For the text-containing cell, return its midpoint in (x, y) coordinate format. 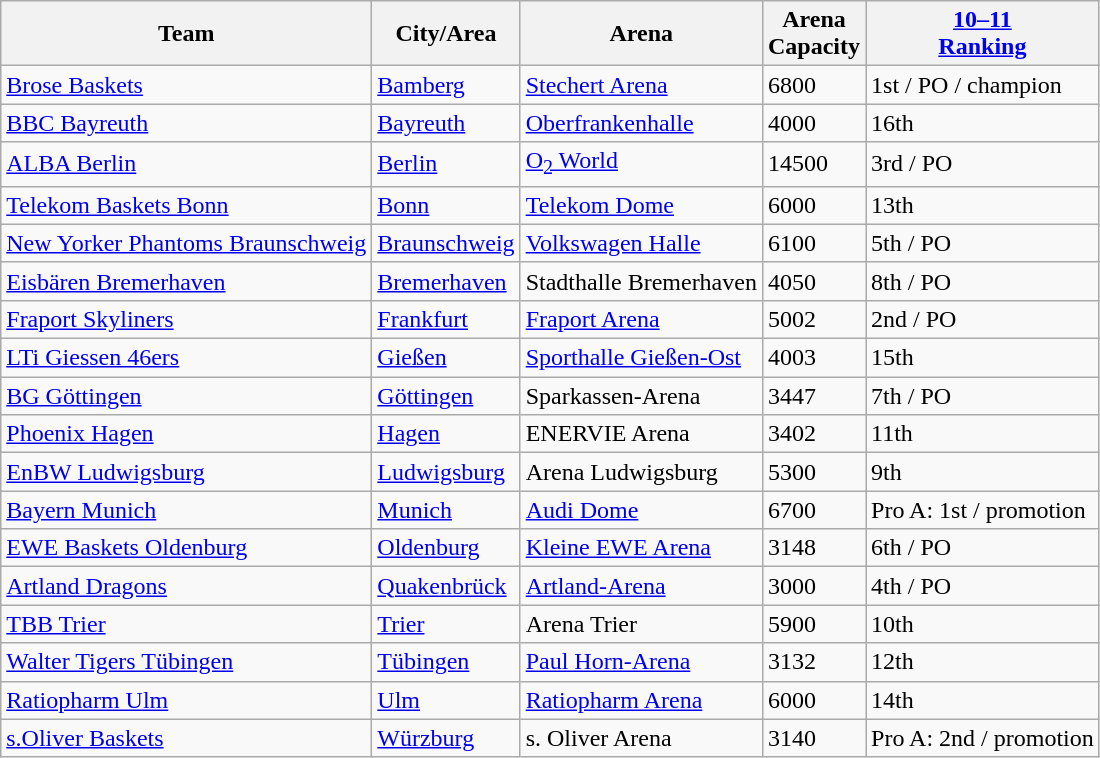
Arena Ludwigsburg (641, 472)
14th (983, 700)
Pro A: 1st / promotion (983, 510)
Brose Baskets (186, 85)
Gießen (446, 358)
5900 (814, 624)
Artland-Arena (641, 586)
Team (186, 34)
6800 (814, 85)
Quakenbrück (446, 586)
Sparkassen-Arena (641, 396)
2nd / PO (983, 319)
8th / PO (983, 281)
Frankfurt (446, 319)
Kleine EWE Arena (641, 548)
Bayern Munich (186, 510)
Bamberg (446, 85)
Arena (641, 34)
ENERVIE Arena (641, 434)
9th (983, 472)
BG Göttingen (186, 396)
1st / PO / champion (983, 85)
Telekom Dome (641, 205)
TBB Trier (186, 624)
s.Oliver Baskets (186, 738)
Göttingen (446, 396)
Hagen (446, 434)
Braunschweig (446, 243)
12th (983, 662)
Bonn (446, 205)
Paul Horn-Arena (641, 662)
Bremerhaven (446, 281)
6th / PO (983, 548)
Audi Dome (641, 510)
Bayreuth (446, 123)
3148 (814, 548)
Fraport Skyliners (186, 319)
s. Oliver Arena (641, 738)
4000 (814, 123)
Phoenix Hagen (186, 434)
5th / PO (983, 243)
Artland Dragons (186, 586)
Sporthalle Gießen-Ost (641, 358)
3rd / PO (983, 164)
Tübingen (446, 662)
City/Area (446, 34)
Stadthalle Bremerhaven (641, 281)
14500 (814, 164)
10–11 Ranking (983, 34)
Oldenburg (446, 548)
Fraport Arena (641, 319)
3132 (814, 662)
LTi Giessen 46ers (186, 358)
ALBA Berlin (186, 164)
4003 (814, 358)
Telekom Baskets Bonn (186, 205)
Pro A: 2nd / promotion (983, 738)
New Yorker Phantoms Braunschweig (186, 243)
Ulm (446, 700)
7th / PO (983, 396)
Berlin (446, 164)
3402 (814, 434)
3447 (814, 396)
EWE Baskets Oldenburg (186, 548)
6700 (814, 510)
Ratiopharm Ulm (186, 700)
EnBW Ludwigsburg (186, 472)
6100 (814, 243)
Volkswagen Halle (641, 243)
4th / PO (983, 586)
Eisbären Bremerhaven (186, 281)
Munich (446, 510)
Stechert Arena (641, 85)
Arena Trier (641, 624)
Oberfrankenhalle (641, 123)
5002 (814, 319)
4050 (814, 281)
Ratiopharm Arena (641, 700)
13th (983, 205)
3000 (814, 586)
3140 (814, 738)
5300 (814, 472)
Arena Capacity (814, 34)
BBC Bayreuth (186, 123)
Walter Tigers Tübingen (186, 662)
15th (983, 358)
Ludwigsburg (446, 472)
16th (983, 123)
11th (983, 434)
Würzburg (446, 738)
O2 World (641, 164)
Trier (446, 624)
10th (983, 624)
